Scan for the cell matching the given text and deliver its [X, Y] coordinate at center. 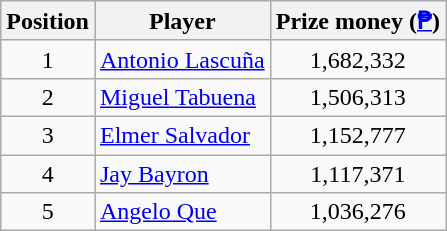
1,036,276 [358, 212]
Jay Bayron [182, 173]
Angelo Que [182, 212]
Player [182, 21]
3 [48, 135]
4 [48, 173]
1,682,332 [358, 59]
1 [48, 59]
Miguel Tabuena [182, 97]
2 [48, 97]
1,117,371 [358, 173]
1,152,777 [358, 135]
Antonio Lascuña [182, 59]
5 [48, 212]
1,506,313 [358, 97]
Position [48, 21]
Prize money (₱) [358, 21]
Elmer Salvador [182, 135]
